Search for the cell housing the specified text and yield its (X, Y) center coordinate. 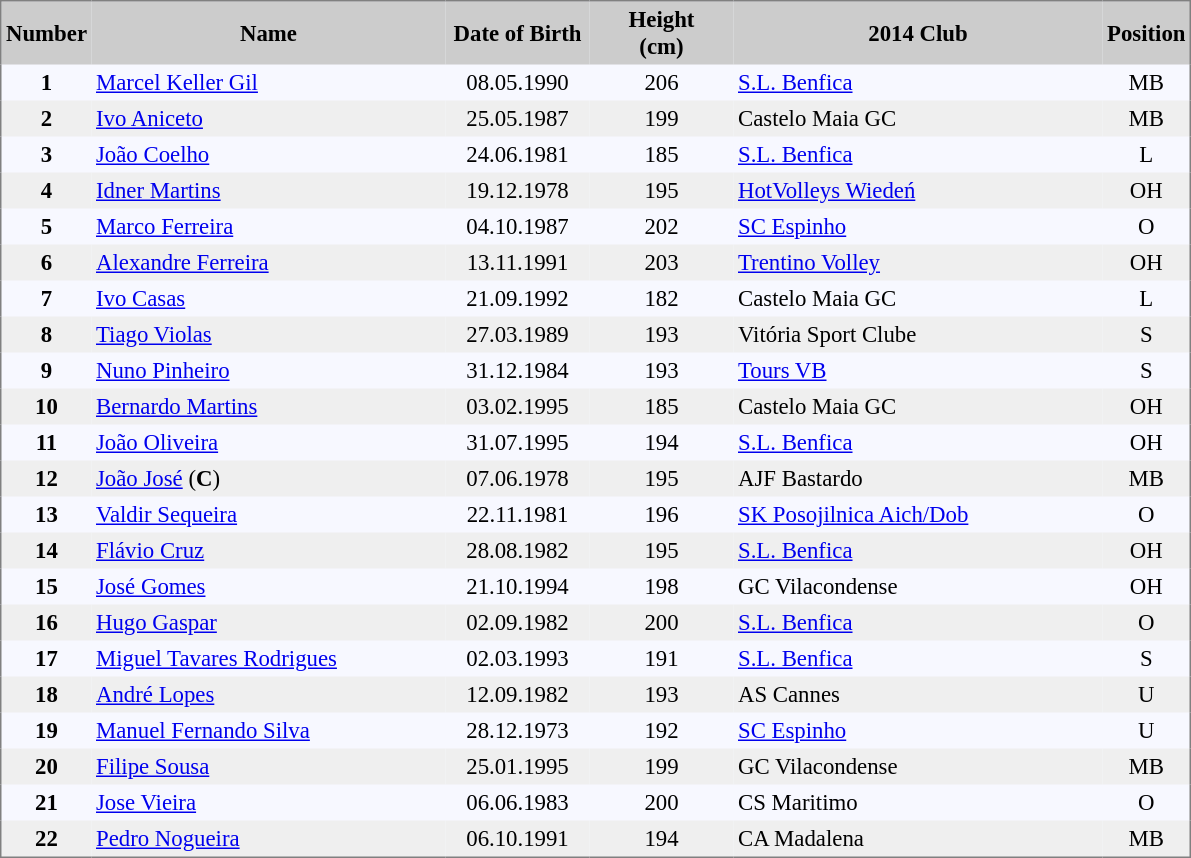
11 (46, 442)
AJF Bastardo (918, 478)
Alexandre Ferreira (269, 262)
CS Maritimo (918, 802)
Height(cm) (662, 33)
19 (46, 730)
Number (46, 33)
02.03.1993 (518, 658)
12.09.1982 (518, 694)
8 (46, 334)
Filipe Sousa (269, 766)
Miguel Tavares Rodrigues (269, 658)
08.05.1990 (518, 82)
9 (46, 370)
Trentino Volley (918, 262)
17 (46, 658)
7 (46, 298)
198 (662, 586)
24.06.1981 (518, 154)
6 (46, 262)
2 (46, 118)
Idner Martins (269, 190)
02.09.1982 (518, 622)
SK Posojilnica Aich/Dob (918, 514)
27.03.1989 (518, 334)
10 (46, 406)
AS Cannes (918, 694)
202 (662, 226)
2014 Club (918, 33)
20 (46, 766)
06.06.1983 (518, 802)
21.09.1992 (518, 298)
João Oliveira (269, 442)
4 (46, 190)
182 (662, 298)
206 (662, 82)
25.01.1995 (518, 766)
07.06.1978 (518, 478)
João José (C) (269, 478)
03.02.1995 (518, 406)
28.12.1973 (518, 730)
22.11.1981 (518, 514)
18 (46, 694)
13.11.1991 (518, 262)
22 (46, 838)
Valdir Sequeira (269, 514)
Tiago Violas (269, 334)
13 (46, 514)
1 (46, 82)
21 (46, 802)
192 (662, 730)
25.05.1987 (518, 118)
João Coelho (269, 154)
19.12.1978 (518, 190)
Vitória Sport Clube (918, 334)
Pedro Nogueira (269, 838)
191 (662, 658)
21.10.1994 (518, 586)
Ivo Aniceto (269, 118)
André Lopes (269, 694)
Tours VB (918, 370)
Flávio Cruz (269, 550)
196 (662, 514)
Jose Vieira (269, 802)
HotVolleys Wiedeń (918, 190)
15 (46, 586)
5 (46, 226)
Name (269, 33)
31.07.1995 (518, 442)
06.10.1991 (518, 838)
José Gomes (269, 586)
28.08.1982 (518, 550)
Marcel Keller Gil (269, 82)
31.12.1984 (518, 370)
CA Madalena (918, 838)
Hugo Gaspar (269, 622)
Bernardo Martins (269, 406)
Ivo Casas (269, 298)
12 (46, 478)
203 (662, 262)
Position (1146, 33)
Marco Ferreira (269, 226)
14 (46, 550)
16 (46, 622)
Date of Birth (518, 33)
04.10.1987 (518, 226)
Manuel Fernando Silva (269, 730)
3 (46, 154)
Nuno Pinheiro (269, 370)
